Search for the cell housing the specified text and yield its (X, Y) center coordinate. 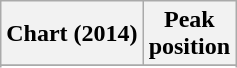
Peakposition (189, 34)
Chart (2014) (72, 34)
